Provide the (x, y) coordinate of the cell's center where the given text is located.  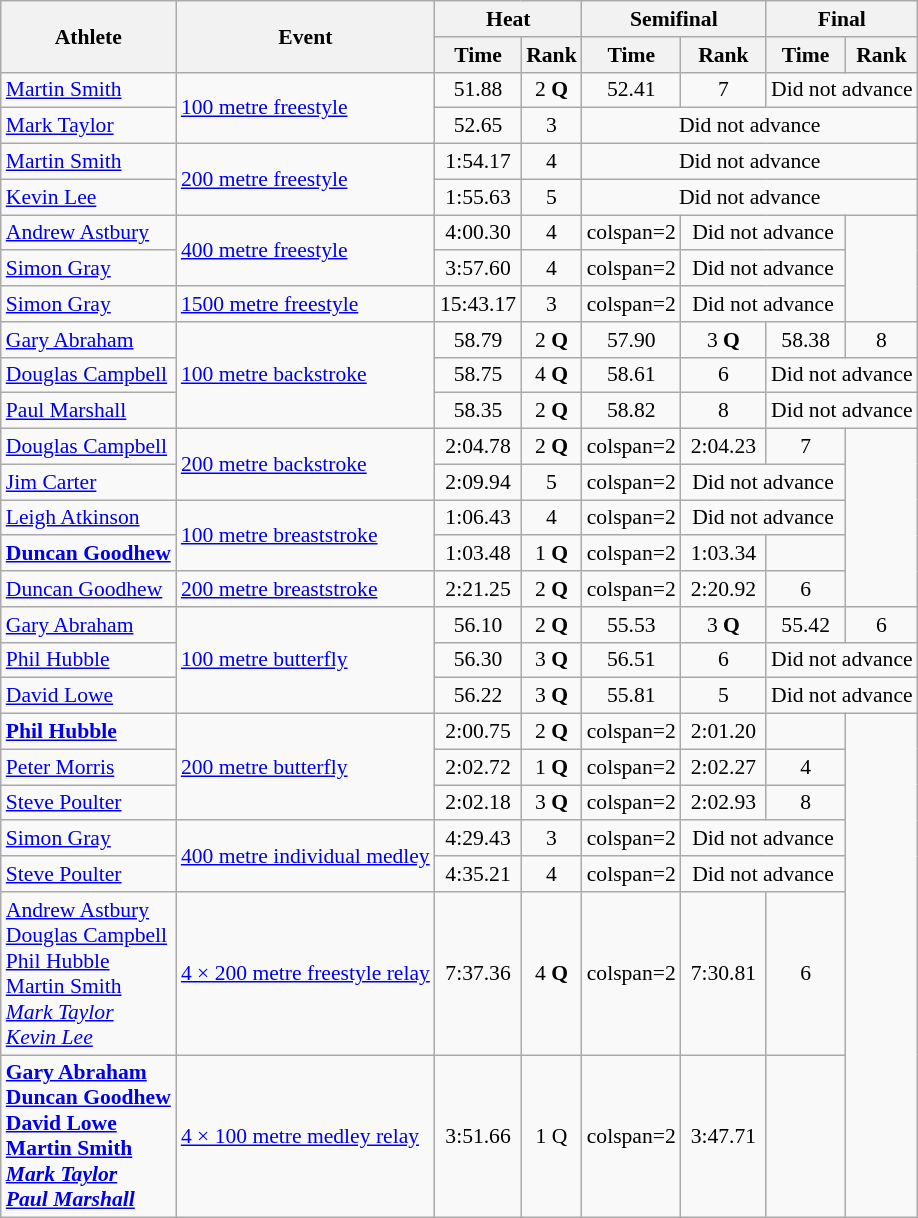
51.88 (478, 90)
200 metre backstroke (306, 464)
7:37.36 (478, 974)
58.61 (632, 375)
1:03.34 (724, 554)
Event (306, 36)
2:02.93 (724, 803)
Andrew Astbury (88, 233)
David Lowe (88, 696)
4 × 100 metre medley relay (306, 1136)
56.30 (478, 660)
Gary AbrahamDuncan GoodhewDavid LoweMartin SmithMark TaylorPaul Marshall (88, 1136)
3:47.71 (724, 1136)
400 metre individual medley (306, 856)
100 metre freestyle (306, 108)
3:51.66 (478, 1136)
2:01.20 (724, 732)
Jim Carter (88, 482)
58.82 (632, 411)
58.79 (478, 340)
200 metre breaststroke (306, 589)
200 metre freestyle (306, 180)
55.53 (632, 625)
Mark Taylor (88, 126)
2:04.78 (478, 447)
1:03.48 (478, 554)
4 × 200 metre freestyle relay (306, 974)
52.41 (632, 90)
2:04.23 (724, 447)
57.90 (632, 340)
1500 metre freestyle (306, 304)
7:30.81 (724, 974)
3:57.60 (478, 269)
2:00.75 (478, 732)
Paul Marshall (88, 411)
58.35 (478, 411)
56.10 (478, 625)
2:02.18 (478, 803)
55.81 (632, 696)
56.51 (632, 660)
Heat (508, 19)
4:35.21 (478, 874)
1:54.17 (478, 162)
58.75 (478, 375)
1:55.63 (478, 197)
56.22 (478, 696)
2:20.92 (724, 589)
400 metre freestyle (306, 250)
58.38 (806, 340)
100 metre backstroke (306, 376)
2:02.27 (724, 767)
1:06.43 (478, 518)
200 metre butterfly (306, 768)
Leigh Atkinson (88, 518)
2:02.72 (478, 767)
Kevin Lee (88, 197)
2:21.25 (478, 589)
2:09.94 (478, 482)
52.65 (478, 126)
15:43.17 (478, 304)
Semifinal (674, 19)
Athlete (88, 36)
100 metre breaststroke (306, 536)
4:00.30 (478, 233)
100 metre butterfly (306, 660)
Andrew AstburyDouglas CampbellPhil HubbleMartin SmithMark TaylorKevin Lee (88, 974)
Final (842, 19)
4:29.43 (478, 839)
55.42 (806, 625)
Peter Morris (88, 767)
